From the cell containing the given text, extract its center point as (x, y) coordinate. 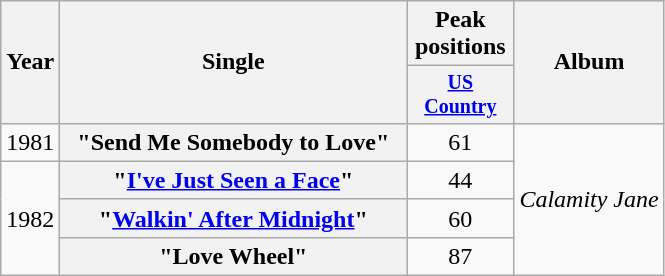
US Country (460, 94)
"Love Wheel" (234, 256)
"Walkin' After Midnight" (234, 218)
Year (30, 62)
87 (460, 256)
Single (234, 62)
1982 (30, 218)
60 (460, 218)
"Send Me Somebody to Love" (234, 142)
"I've Just Seen a Face" (234, 180)
1981 (30, 142)
Peakpositions (460, 34)
Album (589, 62)
Calamity Jane (589, 199)
61 (460, 142)
44 (460, 180)
